Pinpoint the cell where the given text exists, returning its (X, Y) midpoint coordinate. 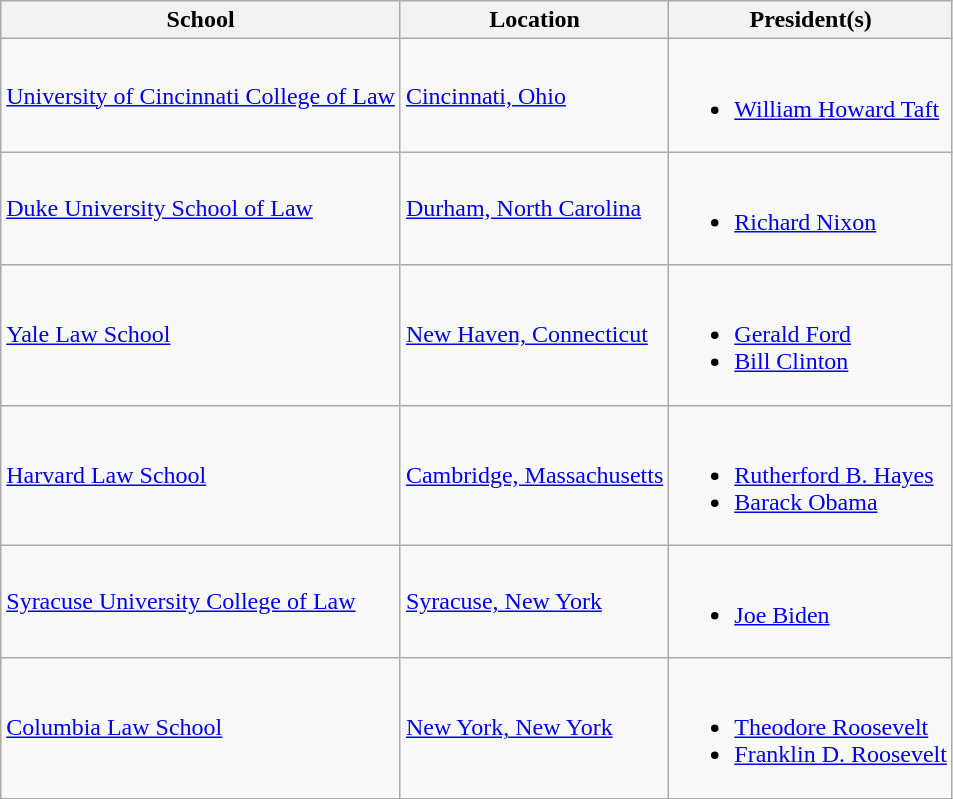
Syracuse University College of Law (201, 602)
Richard Nixon (811, 208)
Cincinnati, Ohio (534, 96)
William Howard Taft (811, 96)
New York, New York (534, 728)
New Haven, Connecticut (534, 335)
Columbia Law School (201, 728)
Yale Law School (201, 335)
Syracuse, New York (534, 602)
Duke University School of Law (201, 208)
Location (534, 20)
President(s) (811, 20)
Gerald FordBill Clinton (811, 335)
Cambridge, Massachusetts (534, 475)
Durham, North Carolina (534, 208)
Rutherford B. HayesBarack Obama (811, 475)
Theodore RooseveltFranklin D. Roosevelt (811, 728)
School (201, 20)
Joe Biden (811, 602)
Harvard Law School (201, 475)
University of Cincinnati College of Law (201, 96)
